Search for the cell housing the specified text and yield its (x, y) center coordinate. 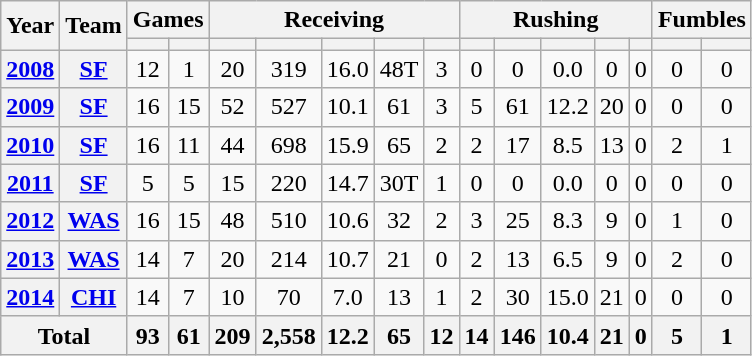
698 (288, 145)
14.7 (348, 183)
10.7 (348, 259)
15.0 (568, 297)
15.9 (348, 145)
48T (399, 69)
93 (148, 335)
16.0 (348, 69)
Receiving (334, 20)
Year (30, 26)
70 (288, 297)
Games (168, 20)
25 (518, 221)
44 (232, 145)
2011 (30, 183)
48 (232, 221)
510 (288, 221)
30 (518, 297)
2010 (30, 145)
6.5 (568, 259)
11 (188, 145)
CHI (94, 297)
Rushing (556, 20)
319 (288, 69)
214 (288, 259)
2008 (30, 69)
17 (518, 145)
8.3 (568, 221)
2013 (30, 259)
10.4 (568, 335)
52 (232, 107)
527 (288, 107)
2009 (30, 107)
7.0 (348, 297)
146 (518, 335)
30T (399, 183)
2,558 (288, 335)
10 (232, 297)
2012 (30, 221)
32 (399, 221)
Total (64, 335)
10.1 (348, 107)
Fumbles (702, 20)
220 (288, 183)
209 (232, 335)
2014 (30, 297)
8.5 (568, 145)
10.6 (348, 221)
Team (94, 26)
